Determine the [x, y] coordinate at the center of the cell enclosing the given text.  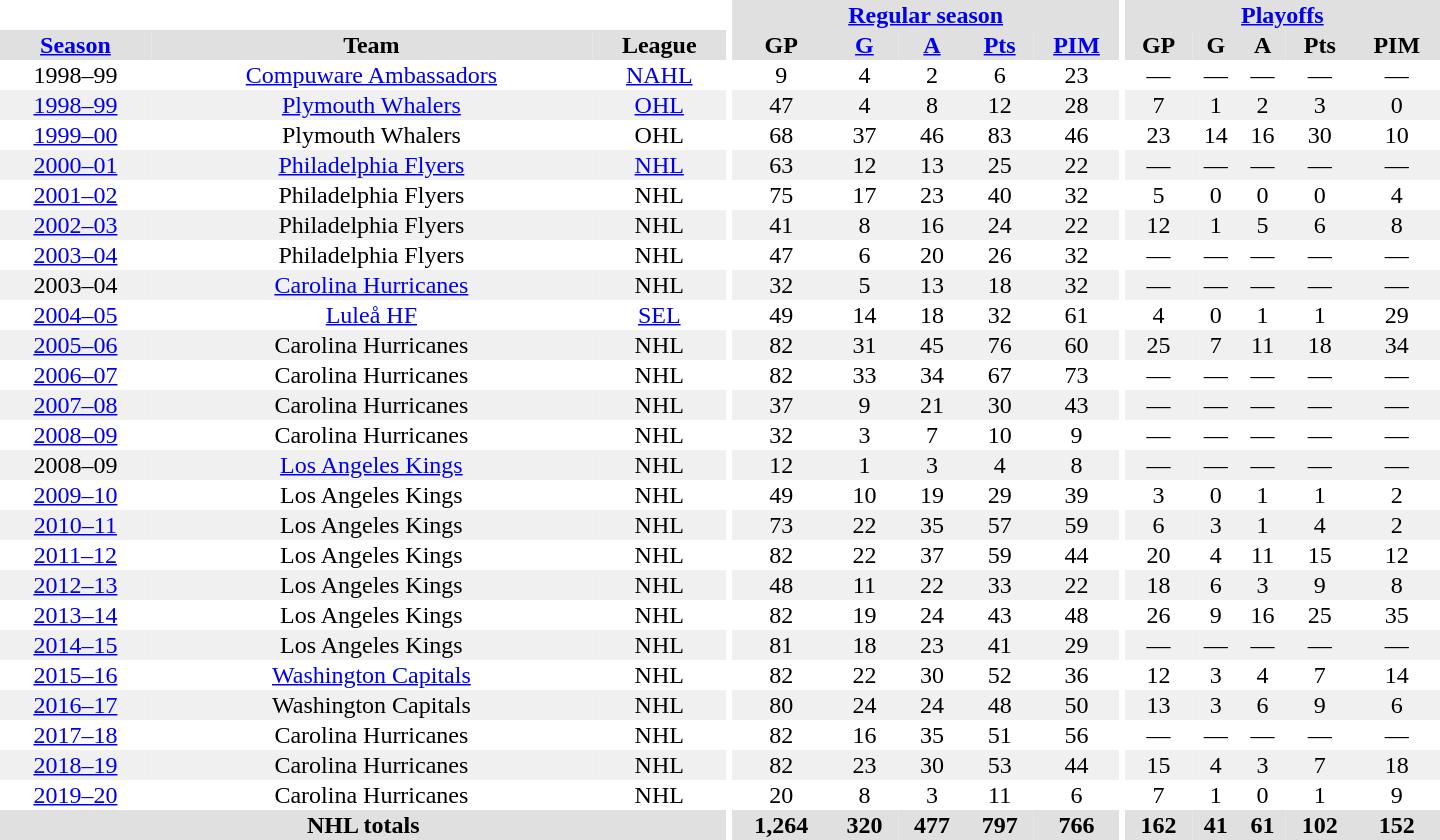
NAHL [660, 75]
40 [1000, 195]
2007–08 [76, 405]
2004–05 [76, 315]
102 [1320, 825]
766 [1076, 825]
Playoffs [1282, 15]
60 [1076, 345]
2017–18 [76, 735]
80 [782, 705]
2010–11 [76, 525]
2009–10 [76, 495]
162 [1159, 825]
2000–01 [76, 165]
51 [1000, 735]
2001–02 [76, 195]
1999–00 [76, 135]
2018–19 [76, 765]
63 [782, 165]
2016–17 [76, 705]
2014–15 [76, 645]
75 [782, 195]
2006–07 [76, 375]
Team [372, 45]
NHL totals [364, 825]
2002–03 [76, 225]
2012–13 [76, 585]
League [660, 45]
56 [1076, 735]
2019–20 [76, 795]
1,264 [782, 825]
152 [1397, 825]
52 [1000, 675]
Regular season [926, 15]
2013–14 [76, 615]
83 [1000, 135]
Compuware Ambassadors [372, 75]
28 [1076, 105]
Season [76, 45]
81 [782, 645]
2011–12 [76, 555]
36 [1076, 675]
17 [865, 195]
39 [1076, 495]
57 [1000, 525]
76 [1000, 345]
477 [932, 825]
53 [1000, 765]
2015–16 [76, 675]
31 [865, 345]
45 [932, 345]
68 [782, 135]
50 [1076, 705]
2005–06 [76, 345]
Luleå HF [372, 315]
SEL [660, 315]
67 [1000, 375]
797 [1000, 825]
21 [932, 405]
320 [865, 825]
